Pinpoint the cell where the given text exists, returning its (X, Y) midpoint coordinate. 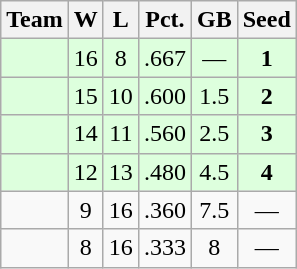
3 (266, 134)
15 (86, 96)
L (120, 20)
4.5 (214, 172)
Team (35, 20)
.600 (164, 96)
W (86, 20)
.667 (164, 58)
.560 (164, 134)
.480 (164, 172)
4 (266, 172)
.360 (164, 210)
2.5 (214, 134)
Seed (266, 20)
13 (120, 172)
7.5 (214, 210)
2 (266, 96)
14 (86, 134)
.333 (164, 248)
9 (86, 210)
1 (266, 58)
12 (86, 172)
11 (120, 134)
Pct. (164, 20)
1.5 (214, 96)
10 (120, 96)
GB (214, 20)
